Provide the (X, Y) coordinate of the cell's center where the given text is located.  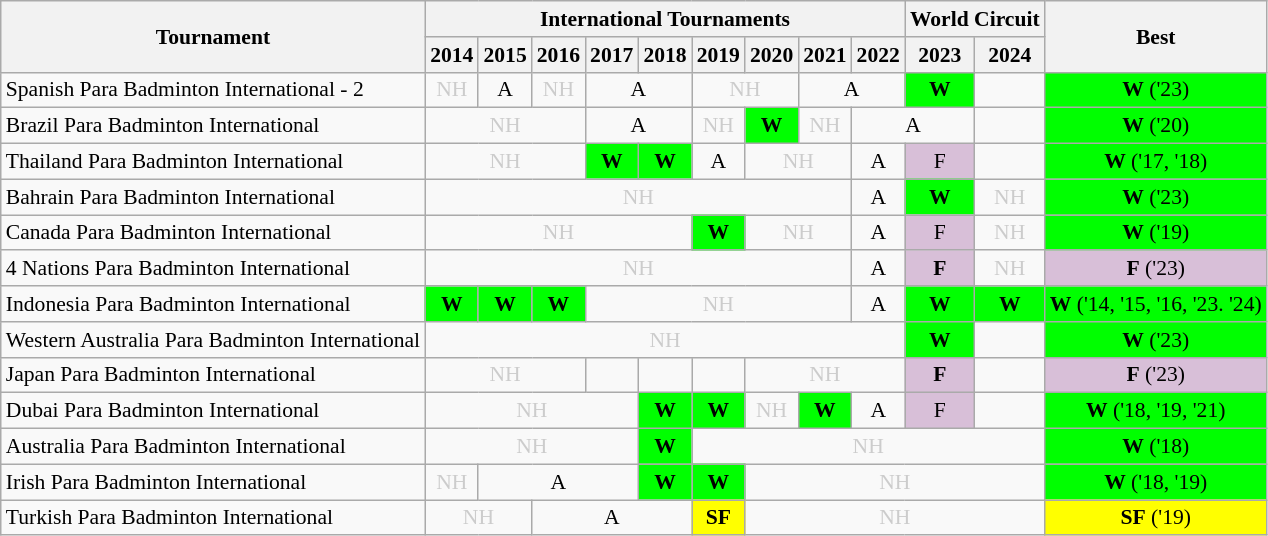
2015 (504, 55)
2014 (452, 55)
Irish Para Badminton International (213, 482)
International Tournaments (665, 19)
SF ('19) (1156, 518)
Australia Para Badminton International (213, 447)
W ('14, '15, '16, '23. '24) (1156, 304)
2020 (772, 55)
Turkish Para Badminton International (213, 518)
Tournament (213, 36)
2022 (878, 55)
W ('18, '19) (1156, 482)
W ('19) (1156, 233)
Canada Para Badminton International (213, 233)
2016 (558, 55)
Dubai Para Badminton International (213, 411)
SF (718, 518)
Indonesia Para Badminton International (213, 304)
Spanish Para Badminton International - 2 (213, 90)
World Circuit (975, 19)
2018 (664, 55)
W ('18, '19, '21) (1156, 411)
Brazil Para Badminton International (213, 126)
2024 (1010, 55)
Thailand Para Badminton International (213, 162)
W ('20) (1156, 126)
2017 (612, 55)
W ('17, '18) (1156, 162)
Western Australia Para Badminton International (213, 340)
2021 (824, 55)
Best (1156, 36)
2019 (718, 55)
Bahrain Para Badminton International (213, 197)
W ('18) (1156, 447)
Japan Para Badminton International (213, 375)
4 Nations Para Badminton International (213, 269)
2023 (940, 55)
